From the cell containing the given text, extract its center point as [x, y] coordinate. 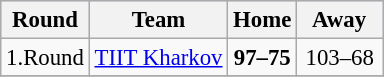
103–68 [340, 58]
Round [45, 20]
TIIT Kharkov [158, 58]
1.Round [45, 58]
Home [262, 20]
Team [158, 20]
97–75 [262, 58]
Away [340, 20]
